Return (X, Y) of the center of cell containing provided text 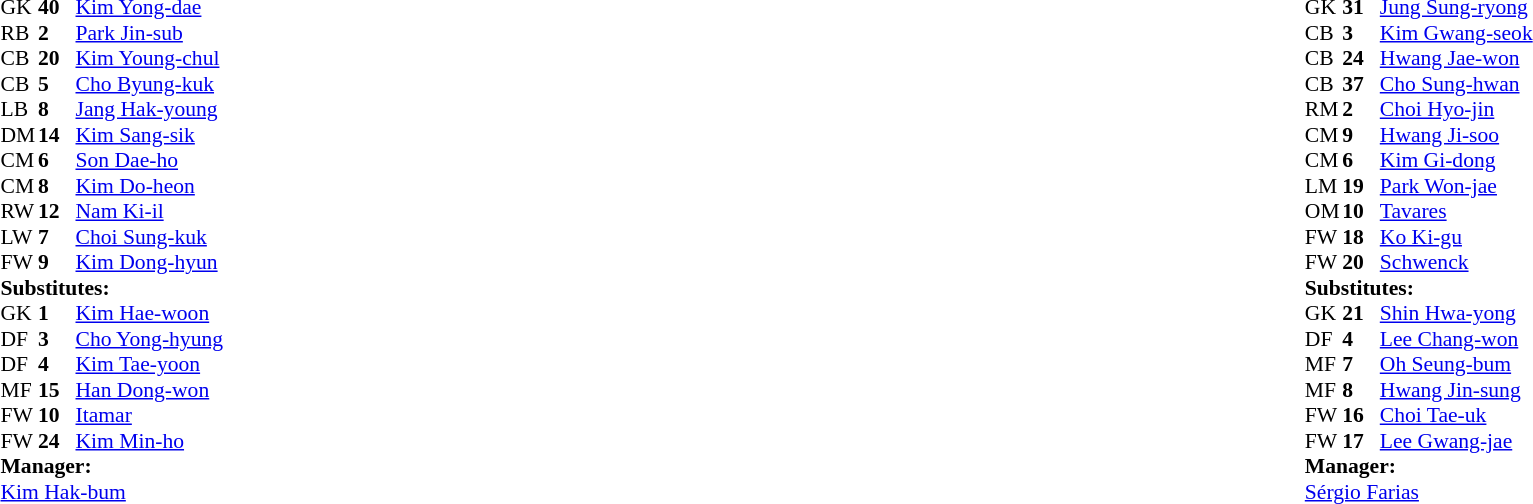
Cho Yong-hyung (150, 339)
37 (1361, 84)
RB (19, 33)
Choi Hyo-jin (1456, 109)
Kim Gi-dong (1456, 161)
14 (57, 135)
Choi Tae-uk (1456, 415)
Kim Dong-hyun (150, 263)
LM (1324, 186)
Itamar (150, 415)
Cho Sung-hwan (1456, 84)
DM (19, 135)
Choi Sung-kuk (150, 237)
Hwang Jae-won (1456, 59)
Kim Sang-sik (150, 135)
19 (1361, 186)
RW (19, 211)
Shin Hwa-yong (1456, 313)
17 (1361, 441)
1 (57, 313)
Schwenck (1456, 263)
Nam Ki-il (150, 211)
Park Won-jae (1456, 186)
Lee Gwang-jae (1456, 441)
Kim Min-ho (150, 441)
21 (1361, 313)
Tavares (1456, 211)
Kim Young-chul (150, 59)
LB (19, 109)
RM (1324, 109)
LW (19, 237)
5 (57, 84)
18 (1361, 237)
Kim Do-heon (150, 186)
Son Dae-ho (150, 161)
Hwang Jin-sung (1456, 390)
Lee Chang-won (1456, 339)
15 (57, 390)
OM (1324, 211)
Park Jin-sub (150, 33)
Kim Hae-woon (150, 313)
Hwang Ji-soo (1456, 135)
Han Dong-won (150, 390)
Oh Seung-bum (1456, 365)
Jang Hak-young (150, 109)
16 (1361, 415)
Kim Gwang-seok (1456, 33)
12 (57, 211)
Ko Ki-gu (1456, 237)
Kim Tae-yoon (150, 365)
Cho Byung-kuk (150, 84)
